Pinpoint the cell where the given text exists, returning its (x, y) midpoint coordinate. 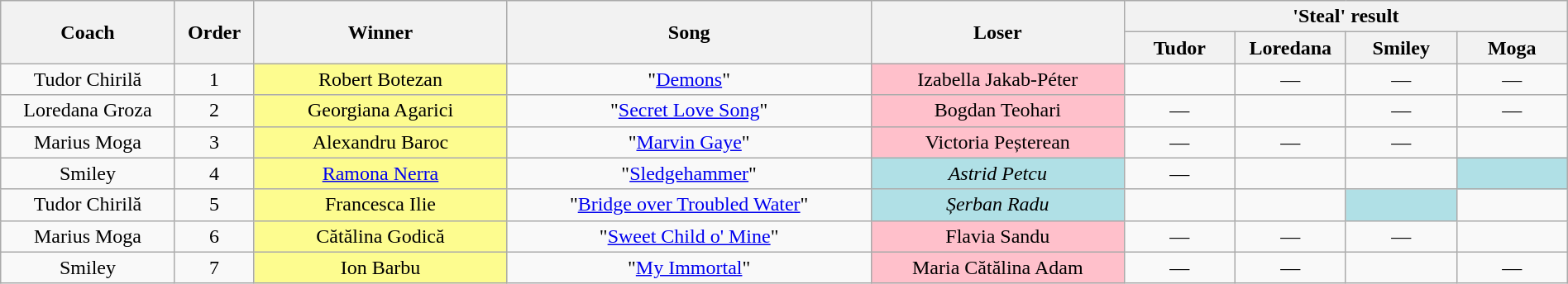
7 (214, 267)
"Bridge over Troubled Water" (689, 205)
Francesca Ilie (380, 205)
"Marvin Gaye" (689, 142)
Flavia Sandu (997, 236)
Moga (1512, 48)
"My Immortal" (689, 267)
Order (214, 32)
Bogdan Teohari (997, 111)
Victoria Peșterean (997, 142)
Coach (88, 32)
Song (689, 32)
"Sledgehammer" (689, 173)
Ramona Nerra (380, 173)
Alexandru Baroc (380, 142)
Loser (997, 32)
"Demons" (689, 79)
Tudor (1179, 48)
Winner (380, 32)
'Steal' result (1346, 17)
"Secret Love Song" (689, 111)
4 (214, 173)
Ion Barbu (380, 267)
1 (214, 79)
Izabella Jakab-Péter (997, 79)
Maria Cătălina Adam (997, 267)
3 (214, 142)
"Sweet Child o' Mine" (689, 236)
Cătălina Godică (380, 236)
5 (214, 205)
6 (214, 236)
Șerban Radu (997, 205)
Loredana Groza (88, 111)
2 (214, 111)
Astrid Petcu (997, 173)
Georgiana Agarici (380, 111)
Loredana (1290, 48)
Robert Botezan (380, 79)
